Detect which cell encompasses the target text, then output its [X, Y] center coordinate. 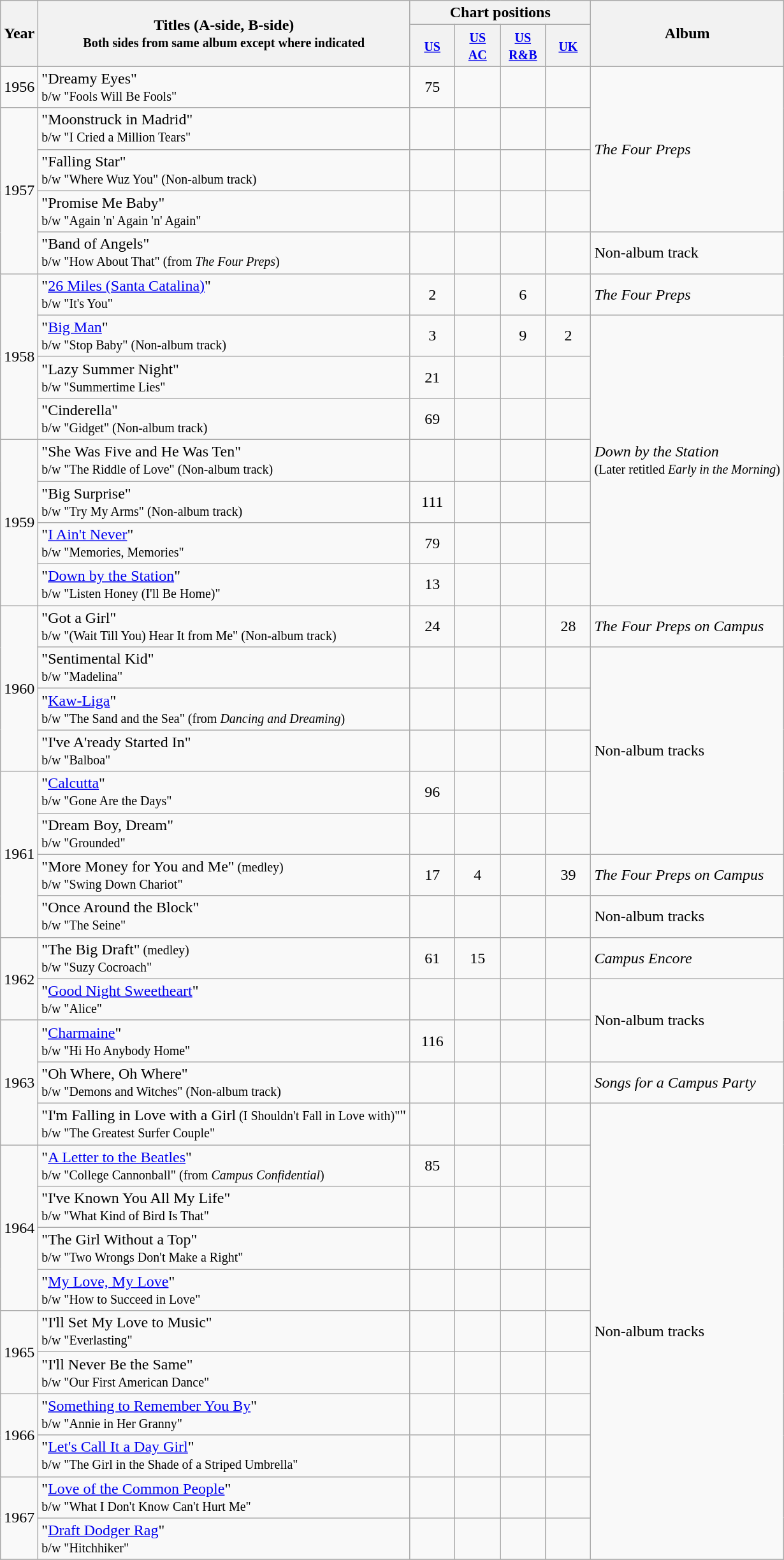
"Kaw-Liga"b/w "The Sand and the Sea" (from Dancing and Dreaming) [224, 709]
"Big Surprise"b/w "Try My Arms" (Non-album track) [224, 501]
"My Love, My Love"b/w "How to Succeed in Love" [224, 1290]
"Let's Call It a Day Girl"b/w "The Girl in the Shade of a Striped Umbrella" [224, 1456]
Chart positions [500, 13]
"Calcutta"b/w "Gone Are the Days" [224, 792]
1963 [19, 1083]
1965 [19, 1352]
1959 [19, 522]
6 [523, 295]
1967 [19, 1518]
Album [687, 33]
"I Ain't Never"b/w "Memories, Memories" [224, 543]
"Draft Dodger Rag"b/w "Hitchhiker" [224, 1539]
Campus Encore [687, 958]
15 [478, 958]
"She Was Five and He Was Ten"b/w "The Riddle of Love" (Non-album track) [224, 460]
"Charmaine"b/w "Hi Ho Anybody Home" [224, 1040]
"The Girl Without a Top"b/w "Two Wrongs Don't Make a Right" [224, 1248]
Titles (A-side, B-side)Both sides from same album except where indicated [224, 33]
"Cinderella"b/w "Gidget" (Non-album track) [224, 418]
"26 Miles (Santa Catalina)"b/w "It's You" [224, 295]
1956 [19, 87]
UK [569, 46]
1964 [19, 1228]
96 [432, 792]
"I've A'ready Started In"b/w "Balboa" [224, 751]
"Falling Star"b/w "Where Wuz You" (Non-album track) [224, 170]
3 [432, 335]
"A Letter to the Beatles"b/w "College Cannonball" (from Campus Confidential) [224, 1165]
"Lazy Summer Night"b/w "Summertime Lies" [224, 377]
17 [432, 875]
1962 [19, 979]
85 [432, 1165]
USAC [478, 46]
"Got a Girl"b/w "(Wait Till You) Hear It from Me" (Non-album track) [224, 626]
61 [432, 958]
Non-album track [687, 252]
US [432, 46]
"Promise Me Baby"b/w "Again 'n' Again 'n' Again" [224, 212]
1960 [19, 689]
1958 [19, 356]
"Big Man"b/w "Stop Baby" (Non-album track) [224, 335]
111 [432, 501]
"I'm Falling in Love with a Girl (I Shouldn't Fall in Love with)""b/w "The Greatest Surfer Couple" [224, 1123]
Down by the Station(Later retitled Early in the Morning) [687, 460]
9 [523, 335]
US R&B [523, 46]
"Good Night Sweetheart"b/w "Alice" [224, 1000]
1966 [19, 1435]
"Band of Angels"b/w "How About That" (from The Four Preps) [224, 252]
1961 [19, 854]
"I'll Never Be the Same"b/w "Our First American Dance" [224, 1373]
"More Money for You and Me" (medley)b/w "Swing Down Chariot" [224, 875]
28 [569, 626]
"I'll Set My Love to Music"b/w "Everlasting" [224, 1331]
"Sentimental Kid"b/w "Madelina" [224, 668]
39 [569, 875]
21 [432, 377]
"I've Known You All My Life"b/w "What Kind of Bird Is That" [224, 1207]
"Moonstruck in Madrid"b/w "I Cried a Million Tears" [224, 129]
"Down by the Station"b/w "Listen Honey (I'll Be Home)" [224, 585]
69 [432, 418]
"Something to Remember You By"b/w "Annie in Her Granny" [224, 1414]
Year [19, 33]
"Love of the Common People"b/w "What I Don't Know Can't Hurt Me" [224, 1497]
"The Big Draft" (medley)b/w "Suzy Cocroach" [224, 958]
Songs for a Campus Party [687, 1083]
1957 [19, 191]
116 [432, 1040]
"Once Around the Block"b/w "The Seine" [224, 917]
"Dream Boy, Dream"b/w "Grounded" [224, 834]
"Dreamy Eyes"b/w "Fools Will Be Fools" [224, 87]
4 [478, 875]
75 [432, 87]
"Oh Where, Oh Where"b/w "Demons and Witches" (Non-album track) [224, 1083]
24 [432, 626]
79 [432, 543]
13 [432, 585]
